Find where the given text appears and provide that cell's center as [X, Y] coordinate. 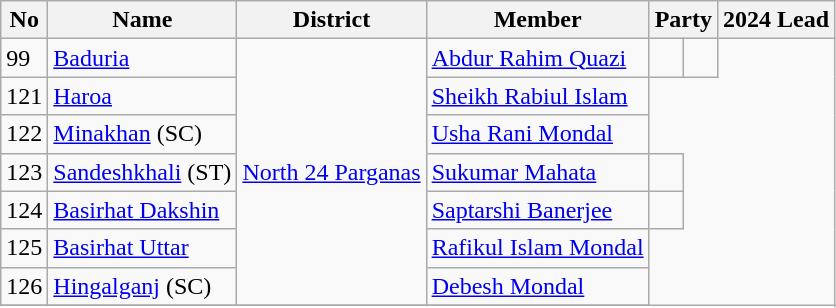
Debesh Mondal [538, 286]
Sukumar Mahata [538, 172]
121 [24, 96]
District [332, 20]
125 [24, 248]
99 [24, 58]
2024 Lead [776, 20]
Member [538, 20]
Sheikh Rabiul Islam [538, 96]
Abdur Rahim Quazi [538, 58]
126 [24, 286]
Baduria [142, 58]
Saptarshi Banerjee [538, 210]
North 24 Parganas [332, 172]
Minakhan (SC) [142, 134]
Party [683, 20]
122 [24, 134]
Basirhat Uttar [142, 248]
Usha Rani Mondal [538, 134]
No [24, 20]
Haroa [142, 96]
Basirhat Dakshin [142, 210]
123 [24, 172]
Sandeshkhali (ST) [142, 172]
Name [142, 20]
Rafikul Islam Mondal [538, 248]
Hingalganj (SC) [142, 286]
124 [24, 210]
